Output the [x, y] coordinate of the center of the cell containing the given text.  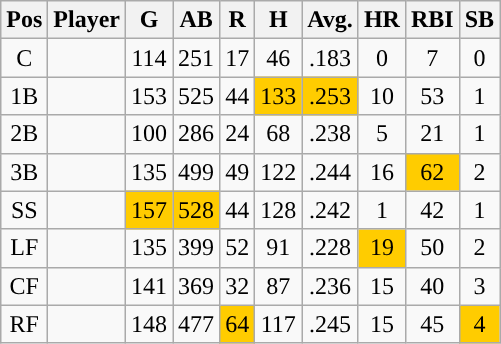
68 [278, 134]
RBI [432, 20]
477 [196, 324]
4 [479, 324]
21 [432, 134]
16 [382, 172]
AB [196, 20]
64 [238, 324]
Avg. [330, 20]
7 [432, 58]
128 [278, 210]
133 [278, 96]
157 [150, 210]
117 [278, 324]
17 [238, 58]
53 [432, 96]
141 [150, 286]
62 [432, 172]
52 [238, 248]
CF [24, 286]
122 [278, 172]
G [150, 20]
114 [150, 58]
91 [278, 248]
.253 [330, 96]
.242 [330, 210]
10 [382, 96]
528 [196, 210]
R [238, 20]
RF [24, 324]
525 [196, 96]
153 [150, 96]
3B [24, 172]
2B [24, 134]
SS [24, 210]
.236 [330, 286]
SB [479, 20]
5 [382, 134]
46 [278, 58]
87 [278, 286]
.245 [330, 324]
.228 [330, 248]
3 [479, 286]
.183 [330, 58]
45 [432, 324]
40 [432, 286]
Pos [24, 20]
C [24, 58]
1B [24, 96]
LF [24, 248]
399 [196, 248]
H [278, 20]
49 [238, 172]
.238 [330, 134]
50 [432, 248]
HR [382, 20]
148 [150, 324]
100 [150, 134]
32 [238, 286]
.244 [330, 172]
286 [196, 134]
251 [196, 58]
42 [432, 210]
19 [382, 248]
Player [87, 20]
499 [196, 172]
24 [238, 134]
369 [196, 286]
